Locate the cell with the specified text and output its (x, y) center coordinate. 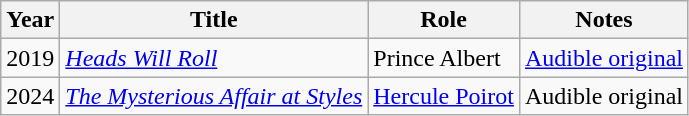
Hercule Poirot (444, 96)
Notes (604, 20)
Year (30, 20)
2024 (30, 96)
Role (444, 20)
2019 (30, 58)
Heads Will Roll (214, 58)
Title (214, 20)
Prince Albert (444, 58)
The Mysterious Affair at Styles (214, 96)
